Provide the [X, Y] coordinate of the cell's center where the given text is located.  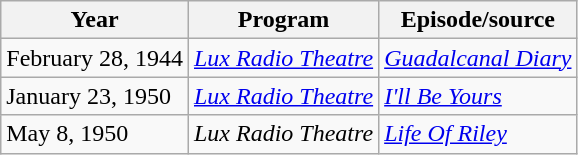
Guadalcanal Diary [478, 58]
May 8, 1950 [95, 134]
January 23, 1950 [95, 96]
Program [283, 20]
Episode/source [478, 20]
I'll Be Yours [478, 96]
February 28, 1944 [95, 58]
Year [95, 20]
Life Of Riley [478, 134]
